Find where the given text appears and provide that cell's center as (X, Y) coordinate. 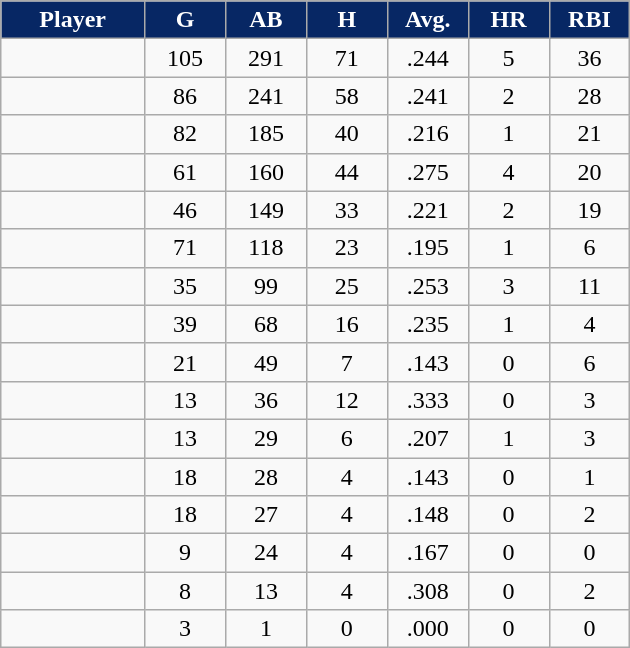
8 (186, 591)
33 (346, 210)
.221 (428, 210)
25 (346, 286)
.333 (428, 400)
12 (346, 400)
82 (186, 134)
39 (186, 324)
99 (266, 286)
.148 (428, 515)
24 (266, 553)
86 (186, 96)
HR (508, 20)
241 (266, 96)
.275 (428, 172)
.000 (428, 629)
105 (186, 58)
118 (266, 248)
.167 (428, 553)
19 (590, 210)
.235 (428, 324)
16 (346, 324)
AB (266, 20)
Avg. (428, 20)
.207 (428, 438)
27 (266, 515)
G (186, 20)
H (346, 20)
RBI (590, 20)
40 (346, 134)
185 (266, 134)
49 (266, 362)
44 (346, 172)
29 (266, 438)
23 (346, 248)
11 (590, 286)
.308 (428, 591)
7 (346, 362)
.216 (428, 134)
160 (266, 172)
291 (266, 58)
.195 (428, 248)
35 (186, 286)
Player (73, 20)
.244 (428, 58)
58 (346, 96)
20 (590, 172)
9 (186, 553)
61 (186, 172)
68 (266, 324)
5 (508, 58)
.253 (428, 286)
.241 (428, 96)
46 (186, 210)
149 (266, 210)
